For the text-containing cell, return its midpoint in (X, Y) coordinate format. 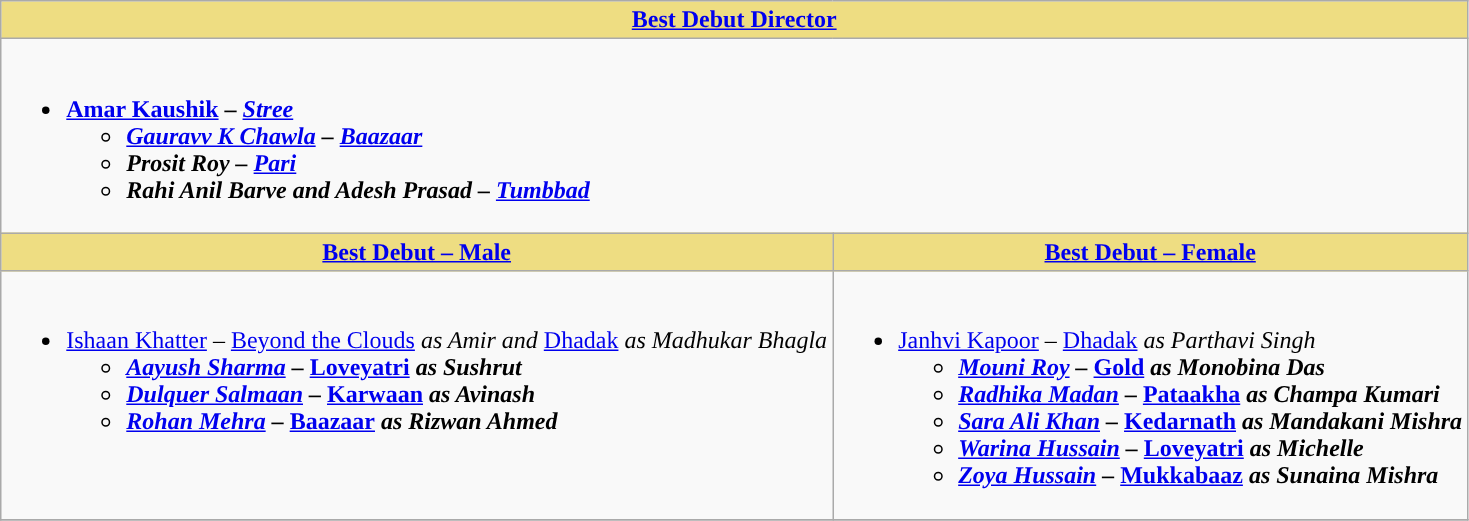
Amar Kaushik – StreeGauravv K Chawla – BaazaarProsit Roy – PariRahi Anil Barve and Adesh Prasad – Tumbbad (734, 136)
Best Debut Director (734, 20)
Best Debut – Female (1150, 252)
Best Debut – Male (417, 252)
